Provide the [x, y] coordinate of the cell's center where the given text is located.  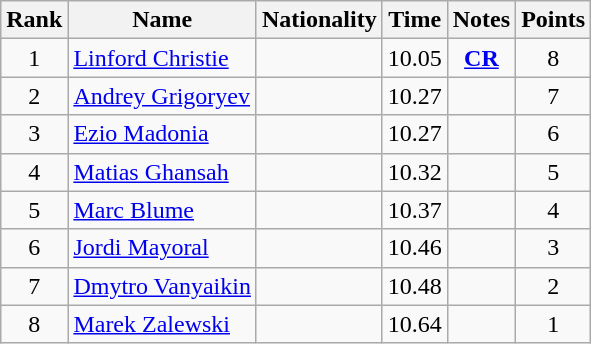
Name [162, 20]
Notes [481, 20]
Matias Ghansah [162, 172]
10.46 [414, 248]
CR [481, 58]
Jordi Mayoral [162, 248]
Dmytro Vanyaikin [162, 286]
10.37 [414, 210]
10.05 [414, 58]
Nationality [319, 20]
Linford Christie [162, 58]
Marc Blume [162, 210]
Ezio Madonia [162, 134]
Time [414, 20]
Points [554, 20]
Marek Zalewski [162, 324]
Andrey Grigoryev [162, 96]
Rank [34, 20]
10.32 [414, 172]
10.48 [414, 286]
10.64 [414, 324]
